Detect which cell encompasses the target text, then output its [x, y] center coordinate. 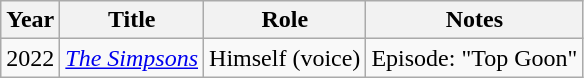
Himself (voice) [285, 58]
Role [285, 20]
Title [132, 20]
2022 [30, 58]
Episode: "Top Goon" [474, 58]
The Simpsons [132, 58]
Year [30, 20]
Notes [474, 20]
